For the text-containing cell, return its midpoint in (x, y) coordinate format. 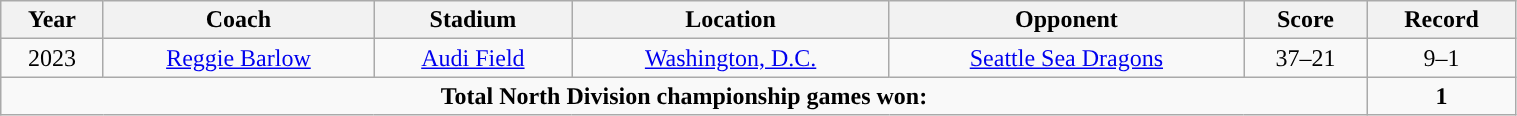
Score (1306, 20)
Year (52, 20)
Record (1442, 20)
Opponent (1066, 20)
Washington, D.C. (730, 58)
2023 (52, 58)
Seattle Sea Dragons (1066, 58)
Reggie Barlow (238, 58)
Stadium (474, 20)
Total North Division championship games won: (684, 96)
Location (730, 20)
1 (1442, 96)
9–1 (1442, 58)
37–21 (1306, 58)
Audi Field (474, 58)
Coach (238, 20)
